Capture the cell that displays the provided text and extract its (X, Y) central coordinate. 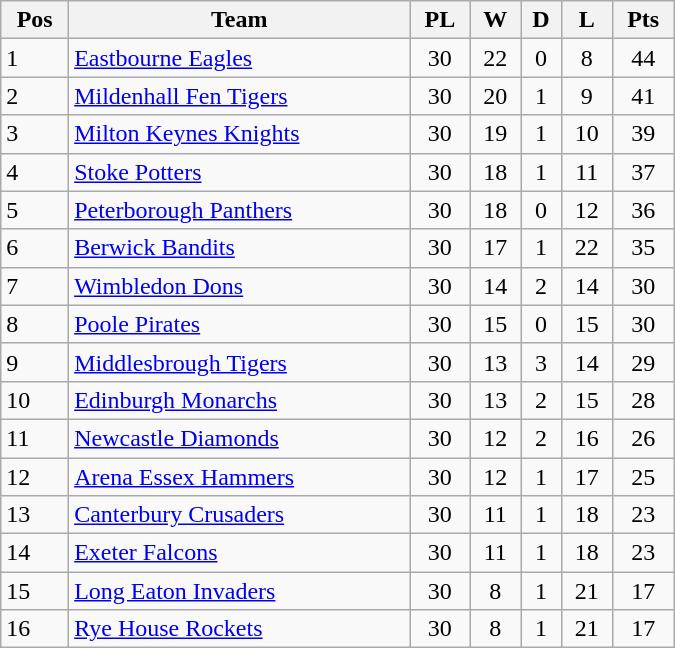
Eastbourne Eagles (240, 58)
25 (643, 477)
6 (35, 248)
Team (240, 20)
Newcastle Diamonds (240, 438)
Long Eaton Invaders (240, 591)
20 (496, 96)
19 (496, 134)
Poole Pirates (240, 324)
35 (643, 248)
Arena Essex Hammers (240, 477)
Peterborough Panthers (240, 210)
Pos (35, 20)
Pts (643, 20)
Rye House Rockets (240, 629)
L (586, 20)
4 (35, 172)
Exeter Falcons (240, 553)
Mildenhall Fen Tigers (240, 96)
PL (440, 20)
37 (643, 172)
Edinburgh Monarchs (240, 400)
Middlesbrough Tigers (240, 362)
W (496, 20)
36 (643, 210)
D (540, 20)
Milton Keynes Knights (240, 134)
39 (643, 134)
44 (643, 58)
Stoke Potters (240, 172)
41 (643, 96)
Berwick Bandits (240, 248)
Canterbury Crusaders (240, 515)
5 (35, 210)
29 (643, 362)
28 (643, 400)
26 (643, 438)
7 (35, 286)
Wimbledon Dons (240, 286)
